Search for the cell housing the specified text and yield its [x, y] center coordinate. 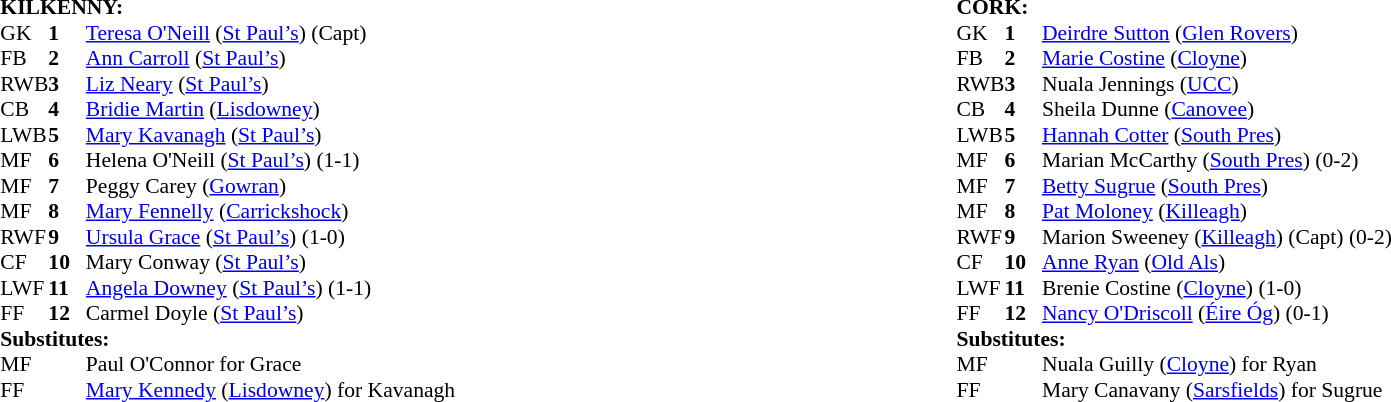
Carmel Doyle (St Paul’s) [270, 313]
Ann Carroll (St Paul’s) [270, 59]
Liz Neary (St Paul’s) [270, 84]
Bridie Martin (Lisdowney) [270, 109]
Angela Downey (St Paul’s) (1-1) [270, 288]
Teresa O'Neill (St Paul’s) (Capt) [270, 33]
Substitutes: [228, 339]
Peggy Carey (Gowran) [270, 186]
Mary Fennelly (Carrickshock) [270, 211]
Helena O'Neill (St Paul’s) (1-1) [270, 161]
Mary Kavanagh (St Paul’s) [270, 135]
Paul O'Connor for Grace [270, 365]
Mary Conway (St Paul’s) [270, 263]
Ursula Grace (St Paul’s) (1-0) [270, 237]
